From the cell containing the given text, extract its center point as [x, y] coordinate. 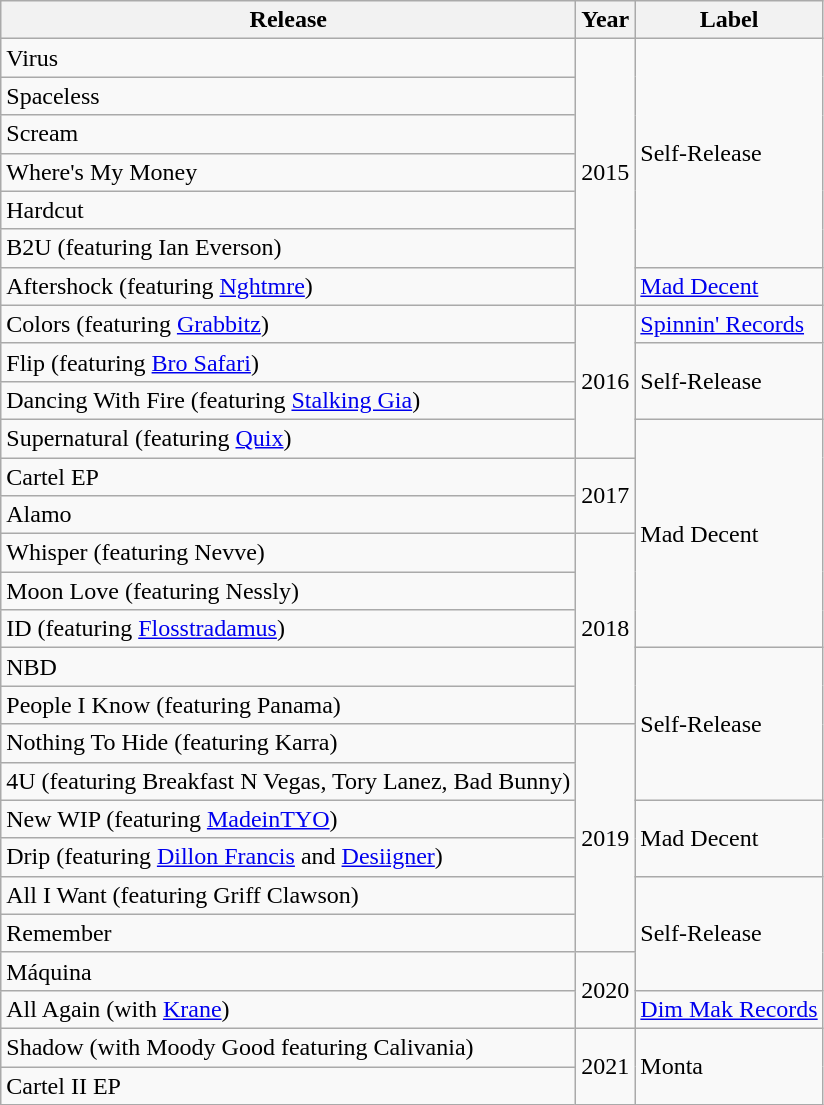
Colors (featuring Grabbitz) [288, 324]
Nothing To Hide (featuring Karra) [288, 743]
Drip (featuring Dillon Francis and Desiigner) [288, 857]
People I Know (featuring Panama) [288, 705]
New WIP (featuring MadeinTYO) [288, 819]
Whisper (featuring Nevve) [288, 553]
Máquina [288, 971]
All Again (with Krane) [288, 1009]
ID (featuring Flosstradamus) [288, 629]
Moon Love (featuring Nessly) [288, 591]
Aftershock (featuring Nghtmre) [288, 286]
Where's My Money [288, 172]
Spinnin' Records [729, 324]
4U (featuring Breakfast N Vegas, Tory Lanez, Bad Bunny) [288, 781]
Cartel EP [288, 477]
Year [606, 20]
NBD [288, 667]
2016 [606, 381]
Spaceless [288, 96]
2015 [606, 172]
2020 [606, 990]
Remember [288, 933]
Dim Mak Records [729, 1009]
Cartel II EP [288, 1085]
Label [729, 20]
Alamo [288, 515]
Virus [288, 58]
Shadow (with Moody Good featuring Calivania) [288, 1047]
All I Want (featuring Griff Clawson) [288, 895]
Release [288, 20]
2018 [606, 629]
Supernatural (featuring Quix) [288, 438]
B2U (featuring Ian Everson) [288, 248]
2021 [606, 1066]
Dancing With Fire (featuring Stalking Gia) [288, 400]
Scream [288, 134]
2017 [606, 496]
2019 [606, 838]
Monta [729, 1066]
Flip (featuring Bro Safari) [288, 362]
Hardcut [288, 210]
